Provide the [x, y] coordinate of the cell's center where the given text is located.  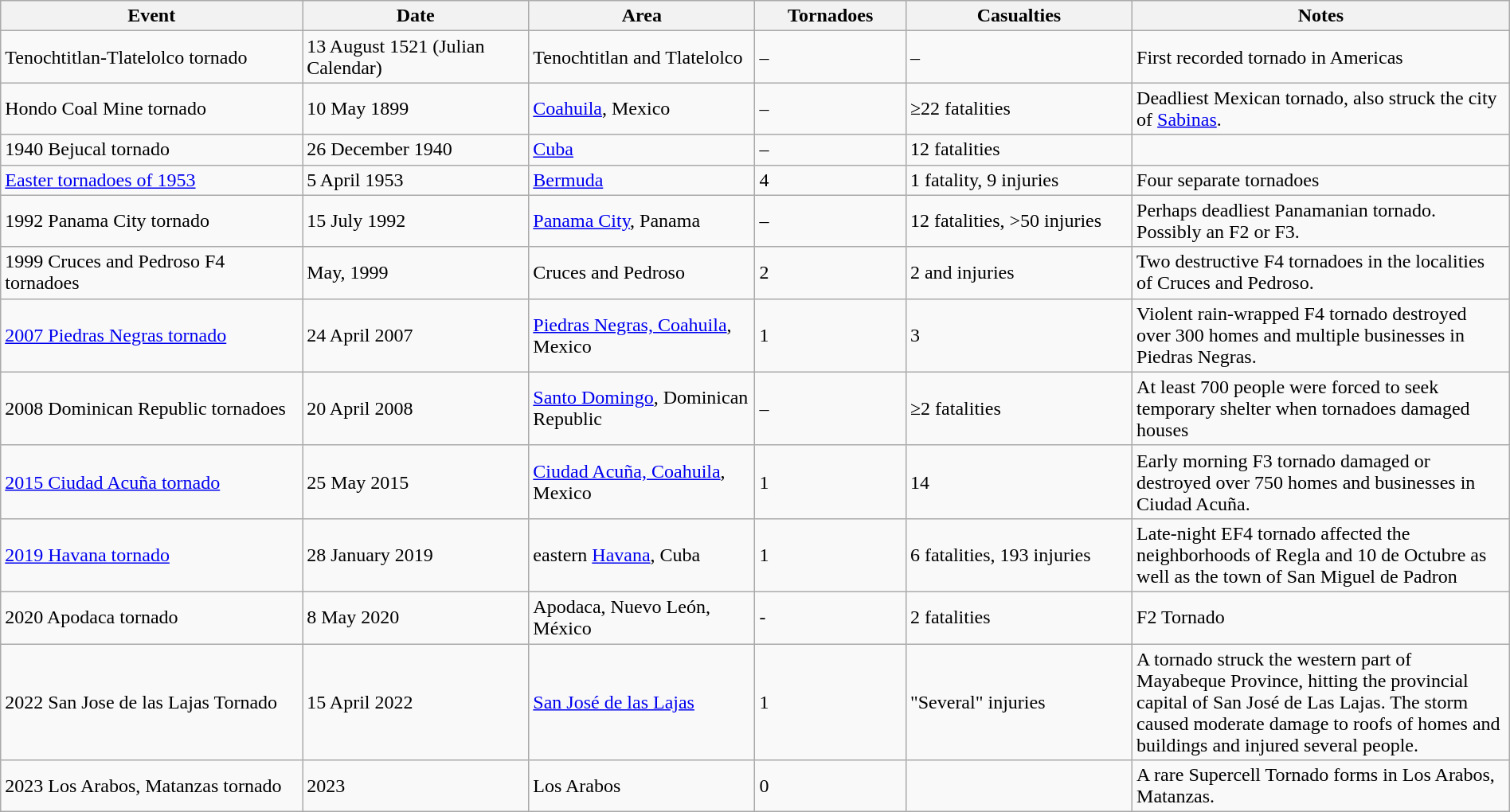
Ciudad Acuña, Coahuila, Mexico [642, 482]
2 and injuries [1019, 272]
A rare Supercell Tornado forms in Los Arabos, Matanzas. [1321, 787]
Casualties [1019, 16]
28 January 2019 [416, 555]
Piedras Negras, Coahuila, Mexico [642, 335]
Hondo Coal Mine tornado [151, 108]
At least 700 people were forced to seek temporary shelter when tornadoes damaged houses [1321, 408]
2008 Dominican Republic tornadoes [151, 408]
Panama City, Panama [642, 221]
Tornadoes [830, 16]
20 April 2008 [416, 408]
10 May 1899 [416, 108]
Cruces and Pedroso [642, 272]
- [830, 618]
2 [830, 272]
Easter tornadoes of 1953 [151, 180]
25 May 2015 [416, 482]
13 August 1521 (Julian Calendar) [416, 57]
≥22 fatalities [1019, 108]
2015 Ciudad Acuña tornado [151, 482]
Two destructive F4 tornadoes in the localities of Cruces and Pedroso. [1321, 272]
≥2 fatalities [1019, 408]
0 [830, 787]
Deadliest Mexican tornado, also struck the city of Sabinas. [1321, 108]
3 [1019, 335]
Bermuda [642, 180]
Violent rain-wrapped F4 tornado destroyed over 300 homes and multiple businesses in Piedras Negras. [1321, 335]
24 April 2007 [416, 335]
Tenochtitlan-Tlatelolco tornado [151, 57]
Tenochtitlan and Tlatelolco [642, 57]
Santo Domingo, Dominican Republic [642, 408]
Cuba [642, 150]
2020 Apodaca tornado [151, 618]
1992 Panama City tornado [151, 221]
2023 Los Arabos, Matanzas tornado [151, 787]
15 July 1992 [416, 221]
San José de las Lajas [642, 701]
2023 [416, 787]
15 April 2022 [416, 701]
Los Arabos [642, 787]
May, 1999 [416, 272]
2007 Piedras Negras tornado [151, 335]
F2 Tornado [1321, 618]
2019 Havana tornado [151, 555]
8 May 2020 [416, 618]
26 December 1940 [416, 150]
Apodaca, Nuevo León, México [642, 618]
1940 Bejucal tornado [151, 150]
Event [151, 16]
"Several" injuries [1019, 701]
Perhaps deadliest Panamanian tornado. Possibly an F2 or F3. [1321, 221]
Notes [1321, 16]
eastern Havana, Cuba [642, 555]
12 fatalities, >50 injuries [1019, 221]
2022 San Jose de las Lajas Tornado [151, 701]
1999 Cruces and Pedroso F4 tornadoes [151, 272]
6 fatalities, 193 injuries [1019, 555]
12 fatalities [1019, 150]
4 [830, 180]
Four separate tornadoes [1321, 180]
Early morning F3 tornado damaged or destroyed over 750 homes and businesses in Ciudad Acuña. [1321, 482]
Date [416, 16]
14 [1019, 482]
First recorded tornado in Americas [1321, 57]
1 fatality, 9 injuries [1019, 180]
5 April 1953 [416, 180]
Area [642, 16]
Late-night EF4 tornado affected the neighborhoods of Regla and 10 de Octubre as well as the town of San Miguel de Padron [1321, 555]
Coahuila, Mexico [642, 108]
2 fatalities [1019, 618]
